Detect which cell encompasses the target text, then output its [x, y] center coordinate. 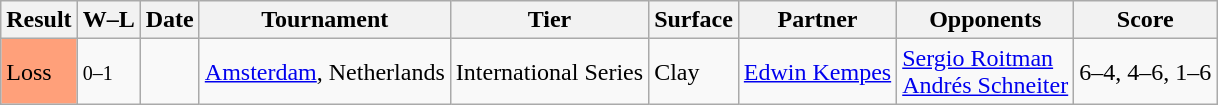
Loss [39, 72]
Tournament [324, 20]
Amsterdam, Netherlands [324, 72]
Score [1146, 20]
Clay [694, 72]
Edwin Kempes [817, 72]
Opponents [986, 20]
Result [39, 20]
International Series [549, 72]
Partner [817, 20]
Date [170, 20]
Tier [549, 20]
Surface [694, 20]
Sergio Roitman Andrés Schneiter [986, 72]
W–L [108, 20]
6–4, 4–6, 1–6 [1146, 72]
0–1 [108, 72]
